Return the (x, y) coordinate for the center point of the cell that contains the specified text.  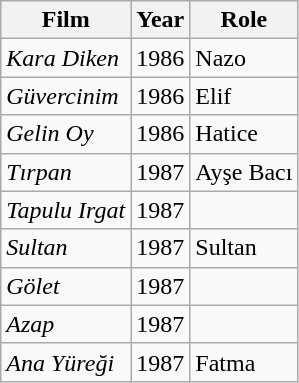
Hatice (244, 134)
Azap (66, 324)
Kara Diken (66, 58)
Tapulu Irgat (66, 210)
Ana Yüreği (66, 362)
Gelin Oy (66, 134)
Year (160, 20)
Gölet (66, 286)
Elif (244, 96)
Ayşe Bacı (244, 172)
Güvercinim (66, 96)
Nazo (244, 58)
Fatma (244, 362)
Film (66, 20)
Tırpan (66, 172)
Role (244, 20)
